Capture the cell that displays the provided text and extract its [X, Y] central coordinate. 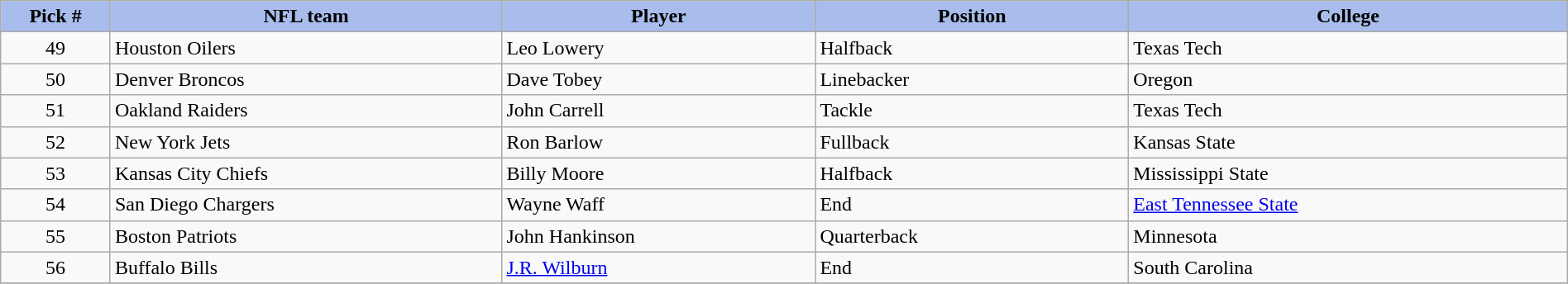
56 [56, 267]
Ron Barlow [658, 142]
Kansas State [1348, 142]
Minnesota [1348, 236]
50 [56, 79]
51 [56, 111]
East Tennessee State [1348, 205]
Houston Oilers [306, 48]
San Diego Chargers [306, 205]
Billy Moore [658, 173]
John Carrell [658, 111]
Mississippi State [1348, 173]
Fullback [973, 142]
College [1348, 17]
Tackle [973, 111]
49 [56, 48]
Dave Tobey [658, 79]
Denver Broncos [306, 79]
54 [56, 205]
Position [973, 17]
53 [56, 173]
Player [658, 17]
Boston Patriots [306, 236]
55 [56, 236]
J.R. Wilburn [658, 267]
Kansas City Chiefs [306, 173]
Linebacker [973, 79]
Buffalo Bills [306, 267]
Pick # [56, 17]
Quarterback [973, 236]
Oregon [1348, 79]
52 [56, 142]
Oakland Raiders [306, 111]
NFL team [306, 17]
Leo Lowery [658, 48]
New York Jets [306, 142]
John Hankinson [658, 236]
Wayne Waff [658, 205]
South Carolina [1348, 267]
